Return [x, y] of the center of cell containing provided text 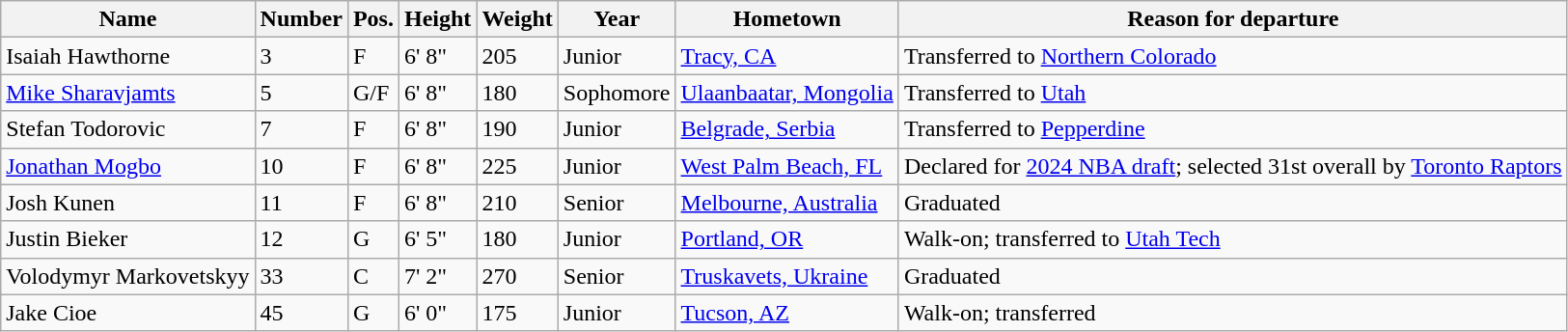
Truskavets, Ukraine [787, 276]
Transferred to Northern Colorado [1233, 56]
Mike Sharavjamts [127, 93]
Belgrade, Serbia [787, 129]
6' 5" [437, 239]
Ulaanbaatar, Mongolia [787, 93]
3 [301, 56]
Year [617, 19]
Tucson, AZ [787, 313]
Justin Bieker [127, 239]
Name [127, 19]
Height [437, 19]
Walk-on; transferred [1233, 313]
Sophomore [617, 93]
Hometown [787, 19]
Number [301, 19]
Pos. [372, 19]
205 [517, 56]
10 [301, 166]
Weight [517, 19]
190 [517, 129]
Jake Cioe [127, 313]
225 [517, 166]
5 [301, 93]
33 [301, 276]
270 [517, 276]
45 [301, 313]
Volodymyr Markovetskyy [127, 276]
West Palm Beach, FL [787, 166]
Walk-on; transferred to Utah Tech [1233, 239]
210 [517, 203]
11 [301, 203]
Reason for departure [1233, 19]
Stefan Todorovic [127, 129]
Josh Kunen [127, 203]
Tracy, CA [787, 56]
Portland, OR [787, 239]
175 [517, 313]
7 [301, 129]
Isaiah Hawthorne [127, 56]
Declared for 2024 NBA draft; selected 31st overall by Toronto Raptors [1233, 166]
Transferred to Utah [1233, 93]
Transferred to Pepperdine [1233, 129]
12 [301, 239]
Jonathan Mogbo [127, 166]
Melbourne, Australia [787, 203]
7' 2" [437, 276]
C [372, 276]
6' 0" [437, 313]
G/F [372, 93]
